Detect which cell encompasses the target text, then output its (x, y) center coordinate. 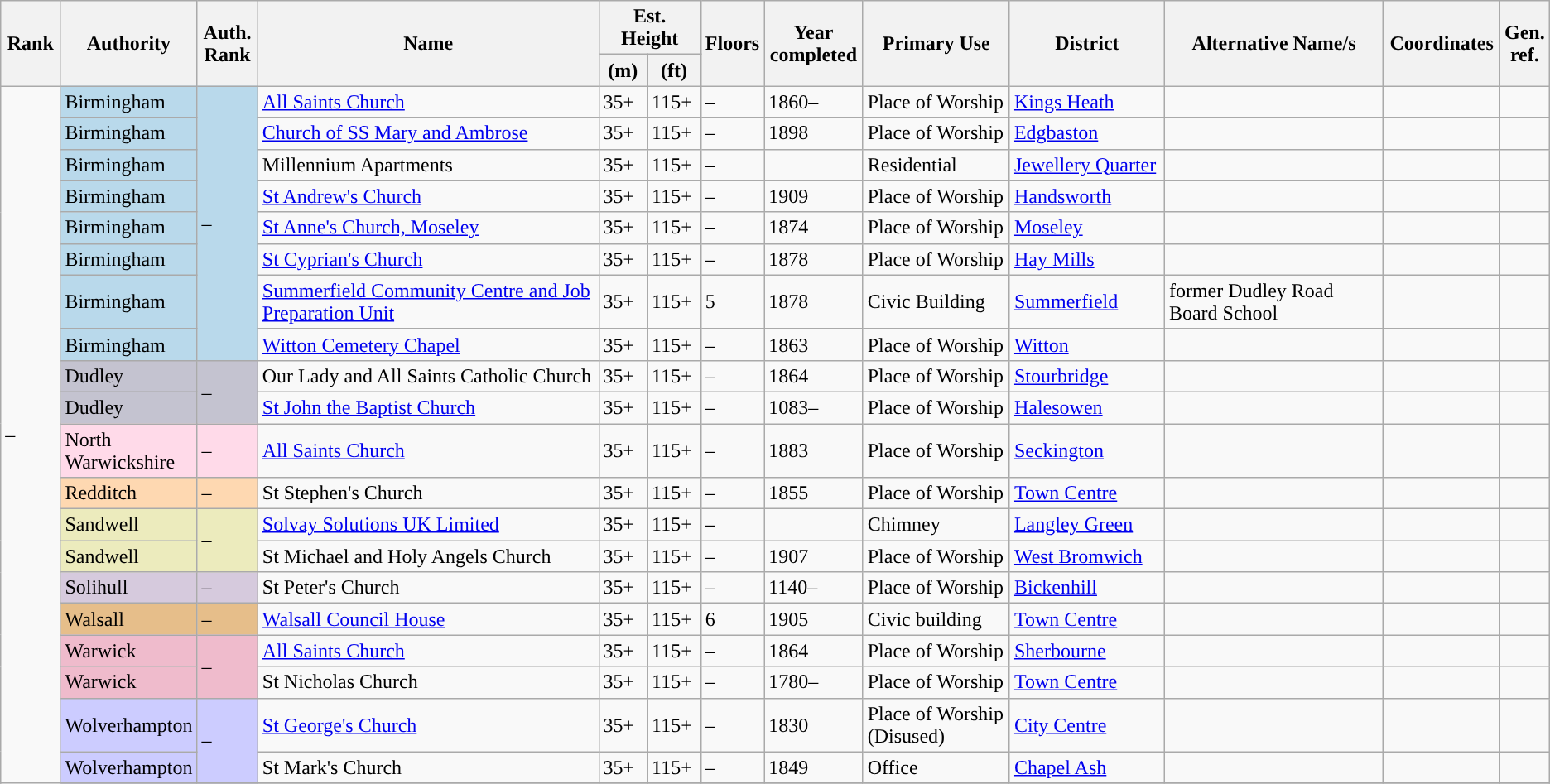
Moseley (1086, 228)
5 (732, 301)
1780– (814, 682)
St George's Church (428, 725)
Witton (1086, 344)
Auth. Rank (227, 43)
1898 (814, 133)
Edgbaston (1086, 133)
Millennium Apartments (428, 165)
Stourbridge (1086, 376)
Floors (732, 43)
6 (732, 619)
1855 (814, 493)
Year completed (814, 43)
1909 (814, 196)
Walsall (129, 619)
Langley Green (1086, 525)
Chapel Ash (1086, 767)
1907 (814, 556)
Summerfield (1086, 301)
St John the Baptist Church (428, 407)
Halesowen (1086, 407)
Handsworth (1086, 196)
St Andrew's Church (428, 196)
District (1086, 43)
Primary Use (936, 43)
St Mark's Church (428, 767)
St Nicholas Church (428, 682)
Authority (129, 43)
1083– (814, 407)
Kings Heath (1086, 102)
(m) (623, 70)
St Anne's Church, Moseley (428, 228)
Alternative Name/s (1273, 43)
1860– (814, 102)
Civic building (936, 619)
Civic Building (936, 301)
1874 (814, 228)
Walsall Council House (428, 619)
Place of Worship (Disused) (936, 725)
Rank (31, 43)
Office (936, 767)
Summerfield Community Centre and Job Preparation Unit (428, 301)
Seckington (1086, 450)
Our Lady and All Saints Catholic Church (428, 376)
Redditch (129, 493)
(ft) (674, 70)
Residential (936, 165)
Sherbourne (1086, 651)
Church of SS Mary and Ambrose (428, 133)
St Cyprian's Church (428, 259)
1883 (814, 450)
Hay Mills (1086, 259)
Witton Cemetery Chapel (428, 344)
Solihull (129, 588)
former Dudley Road Board School (1273, 301)
Est. Height (649, 28)
Coordinates (1442, 43)
1830 (814, 725)
Chimney (936, 525)
West Bromwich (1086, 556)
St Michael and Holy Angels Church (428, 556)
1849 (814, 767)
Jewellery Quarter (1086, 165)
St Stephen's Church (428, 493)
Name (428, 43)
1140– (814, 588)
1905 (814, 619)
St Peter's Church (428, 588)
North Warwickshire (129, 450)
Gen. ref. (1524, 43)
1863 (814, 344)
City Centre (1086, 725)
Bickenhill (1086, 588)
Solvay Solutions UK Limited (428, 525)
